Find where the given text appears and provide that cell's center as [X, Y] coordinate. 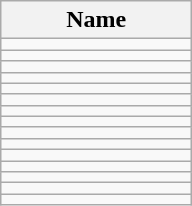
Name [96, 20]
